Provide the (X, Y) coordinate of the cell's center where the given text is located.  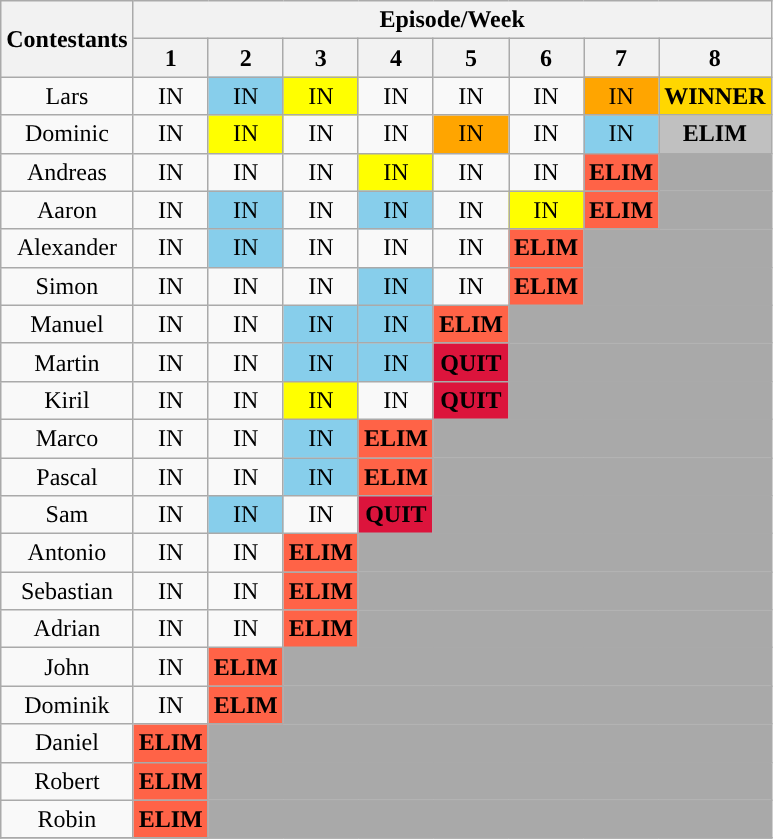
3 (320, 58)
8 (715, 58)
Manuel (67, 324)
Sebastian (67, 591)
2 (246, 58)
4 (396, 58)
Pascal (67, 477)
Episode/Week (452, 20)
Adrian (67, 629)
Marco (67, 438)
Sam (67, 515)
Dominic (67, 134)
Alexander (67, 248)
Simon (67, 286)
6 (546, 58)
Lars (67, 96)
Antonio (67, 553)
Robin (67, 819)
1 (170, 58)
Contestants (67, 39)
5 (470, 58)
Aaron (67, 210)
Dominik (67, 705)
Kiril (67, 400)
John (67, 667)
WINNER (715, 96)
Martin (67, 362)
Andreas (67, 172)
Daniel (67, 743)
7 (622, 58)
Robert (67, 781)
